Locate the cell with the specified text and output its (X, Y) center coordinate. 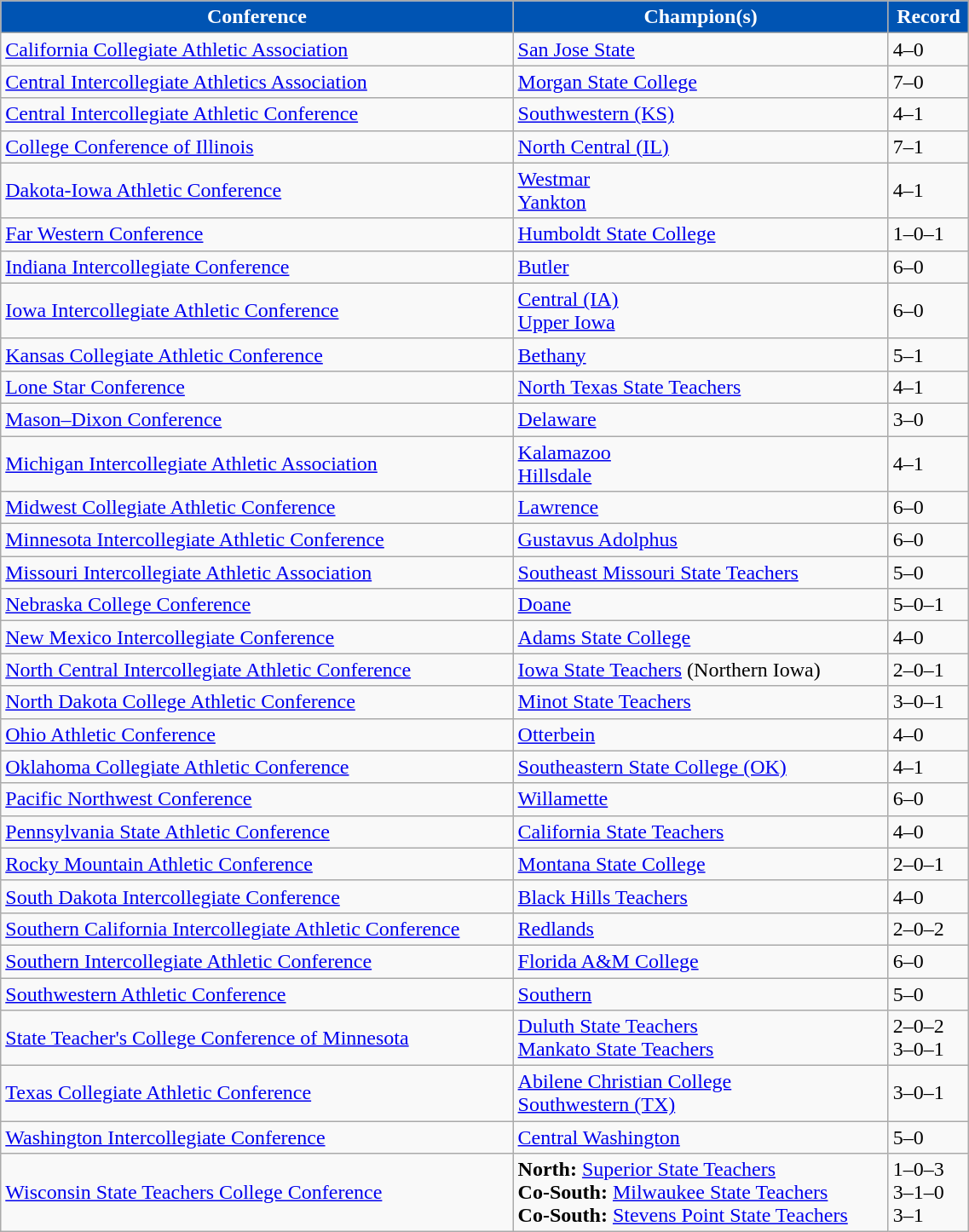
State Teacher's College Conference of Minnesota (257, 1038)
Dakota-Iowa Athletic Conference (257, 191)
KalamazooHillsdale (701, 463)
7–1 (929, 147)
Black Hills Teachers (701, 896)
North Central Intercollegiate Athletic Conference (257, 670)
Redlands (701, 929)
Iowa State Teachers (Northern Iowa) (701, 670)
Iowa Intercollegiate Athletic Conference (257, 310)
North: Superior State TeachersCo-South: Milwaukee State TeachersCo-South: Stevens Point State Teachers (701, 1193)
Minnesota Intercollegiate Athletic Conference (257, 540)
5–1 (929, 354)
Kansas Collegiate Athletic Conference (257, 354)
Lone Star Conference (257, 387)
Pennsylvania State Athletic Conference (257, 832)
2–0–2 (929, 929)
3–0 (929, 419)
Butler (701, 267)
Southern Intercollegiate Athletic Conference (257, 961)
California State Teachers (701, 832)
Southeastern State College (OK) (701, 767)
South Dakota Intercollegiate Conference (257, 896)
Morgan State College (701, 82)
Gustavus Adolphus (701, 540)
Indiana Intercollegiate Conference (257, 267)
Humboldt State College (701, 234)
Oklahoma Collegiate Athletic Conference (257, 767)
Southern California Intercollegiate Athletic Conference (257, 929)
Washington Intercollegiate Conference (257, 1137)
North Central (IL) (701, 147)
Delaware (701, 419)
1–0–1 (929, 234)
San Jose State (701, 49)
Southwestern (KS) (701, 114)
Abilene Christian CollegeSouthwestern (TX) (701, 1094)
Far Western Conference (257, 234)
North Dakota College Athletic Conference (257, 702)
Nebraska College Conference (257, 605)
Ohio Athletic Conference (257, 734)
Lawrence (701, 508)
New Mexico Intercollegiate Conference (257, 637)
Central Washington (701, 1137)
Conference (257, 17)
WestmarYankton (701, 191)
Minot State Teachers (701, 702)
California Collegiate Athletic Association (257, 49)
Otterbein (701, 734)
7–0 (929, 82)
Doane (701, 605)
North Texas State Teachers (701, 387)
Pacific Northwest Conference (257, 799)
Southeast Missouri State Teachers (701, 573)
Adams State College (701, 637)
Rocky Mountain Athletic Conference (257, 864)
5–0–1 (929, 605)
Florida A&M College (701, 961)
Midwest Collegiate Athletic Conference (257, 508)
2–0–23–0–1 (929, 1038)
Montana State College (701, 864)
College Conference of Illinois (257, 147)
Duluth State TeachersMankato State Teachers (701, 1038)
Texas Collegiate Athletic Conference (257, 1094)
1–0–33–1–03–1 (929, 1193)
Central Intercollegiate Athletics Association (257, 82)
Michigan Intercollegiate Athletic Association (257, 463)
Champion(s) (701, 17)
Missouri Intercollegiate Athletic Association (257, 573)
Bethany (701, 354)
Wisconsin State Teachers College Conference (257, 1193)
Central Intercollegiate Athletic Conference (257, 114)
Southwestern Athletic Conference (257, 994)
Record (929, 17)
Southern (701, 994)
Central (IA)Upper Iowa (701, 310)
Willamette (701, 799)
Mason–Dixon Conference (257, 419)
